Pinpoint the cell where the given text exists, returning its [X, Y] midpoint coordinate. 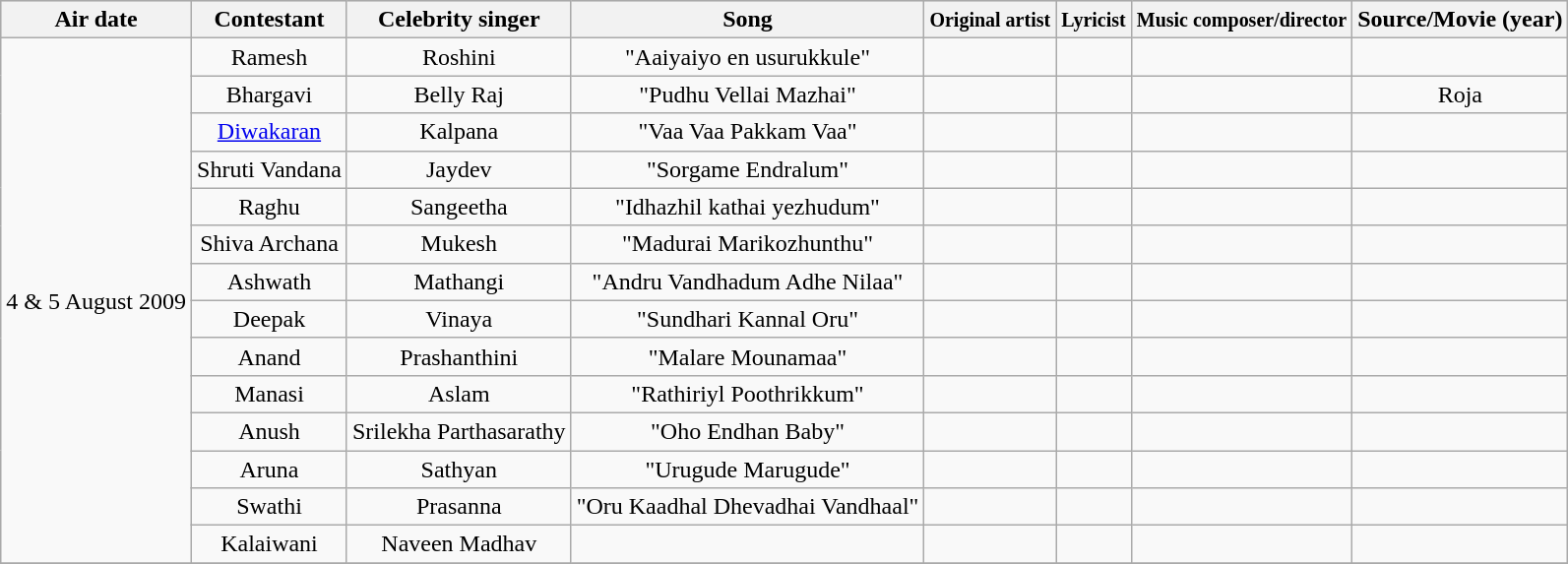
Ramesh [270, 57]
Prashanthini [459, 356]
Sangeetha [459, 207]
"Sorgame Endralum" [748, 169]
Kalaiwani [270, 544]
Lyricist [1095, 20]
Shruti Vandana [270, 169]
Vinaya [459, 319]
"Malare Mounamaa" [748, 356]
Naveen Madhav [459, 544]
Anand [270, 356]
Jaydev [459, 169]
"Sundhari Kannal Oru" [748, 319]
"Pudhu Vellai Mazhai" [748, 94]
Celebrity singer [459, 20]
Anush [270, 431]
"Oru Kaadhal Dhevadhai Vandhaal" [748, 507]
Mathangi [459, 282]
"Rathiriyl Poothrikkum" [748, 394]
4 & 5 August 2009 [96, 301]
"Idhazhil kathai yezhudum" [748, 207]
Aruna [270, 470]
Original artist [990, 20]
"Andru Vandhadum Adhe Nilaa" [748, 282]
Music composer/director [1241, 20]
"Oho Endhan Baby" [748, 431]
"Vaa Vaa Pakkam Vaa" [748, 132]
Aslam [459, 394]
Song [748, 20]
Source/Movie (year) [1461, 20]
Deepak [270, 319]
Srilekha Parthasarathy [459, 431]
Raghu [270, 207]
Sathyan [459, 470]
Roja [1461, 94]
Manasi [270, 394]
Roshini [459, 57]
Kalpana [459, 132]
"Aaiyaiyo en usurukkule" [748, 57]
Swathi [270, 507]
"Madurai Marikozhunthu" [748, 244]
"Urugude Marugude" [748, 470]
Contestant [270, 20]
Prasanna [459, 507]
Air date [96, 20]
Shiva Archana [270, 244]
Bhargavi [270, 94]
Belly Raj [459, 94]
Ashwath [270, 282]
Diwakaran [270, 132]
Mukesh [459, 244]
